From the cell containing the given text, extract its center point as [x, y] coordinate. 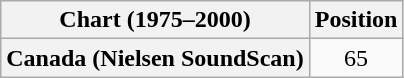
Position [356, 20]
65 [356, 58]
Canada (Nielsen SoundScan) [155, 58]
Chart (1975–2000) [155, 20]
